Find where the given text appears and provide that cell's center as [X, Y] coordinate. 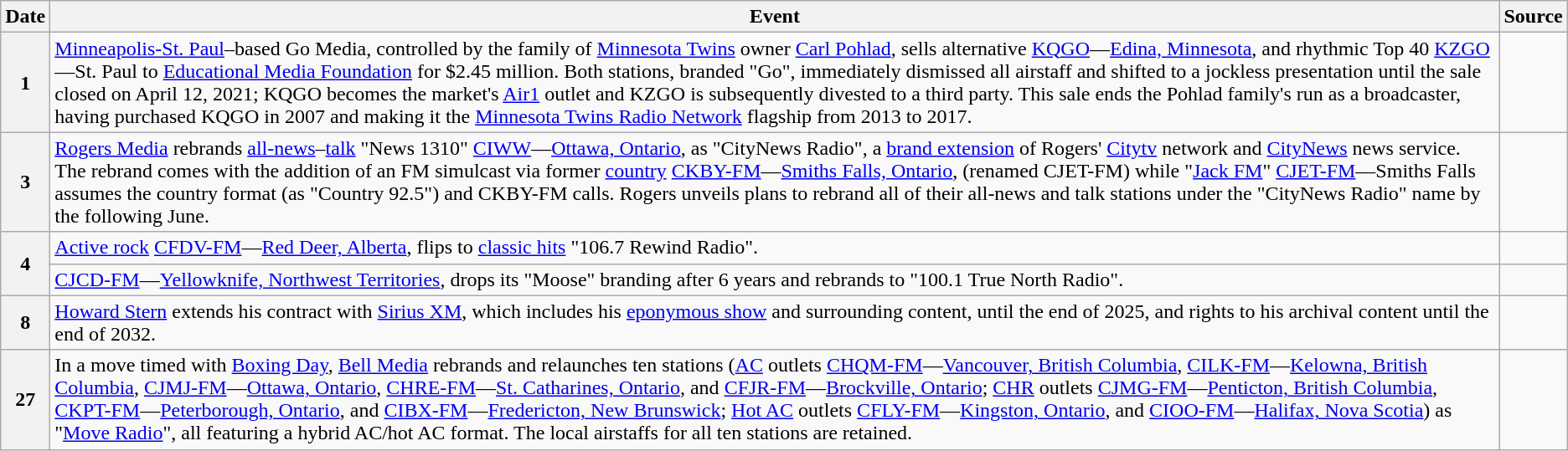
Event [775, 17]
CJCD-FM—Yellowknife, Northwest Territories, drops its "Moose" branding after 6 years and rebrands to "100.1 True North Radio". [775, 279]
4 [25, 264]
27 [25, 400]
Active rock CFDV-FM—Red Deer, Alberta, flips to classic hits "106.7 Rewind Radio". [775, 248]
Date [25, 17]
Source [1533, 17]
3 [25, 182]
1 [25, 82]
8 [25, 323]
